Detect which cell encompasses the target text, then output its (X, Y) center coordinate. 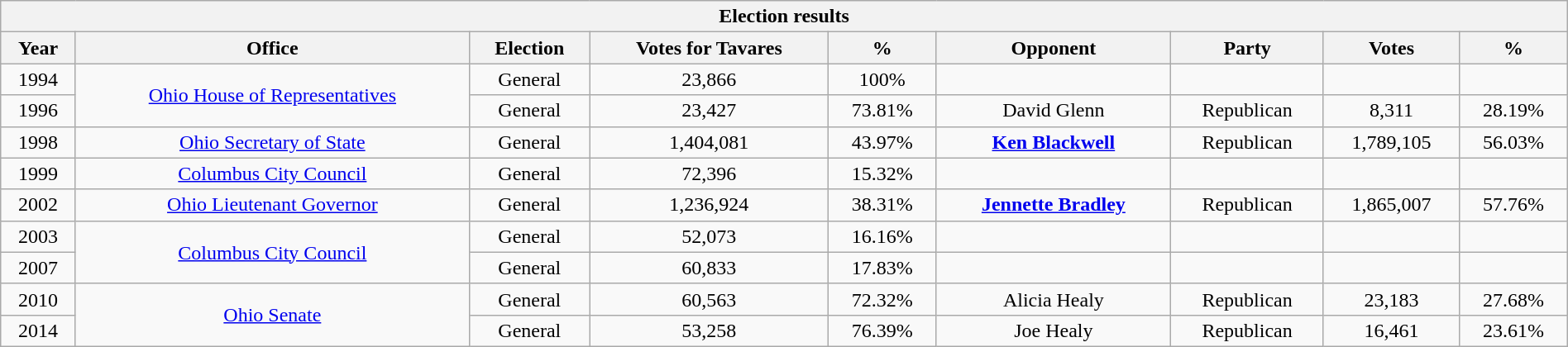
23,183 (1391, 299)
2014 (38, 330)
60,563 (709, 299)
38.31% (882, 205)
72,396 (709, 173)
1994 (38, 79)
23,427 (709, 111)
60,833 (709, 268)
2002 (38, 205)
Year (38, 48)
8,311 (1391, 111)
23.61% (1513, 330)
Office (272, 48)
Party (1247, 48)
Ken Blackwell (1054, 142)
100% (882, 79)
Ohio Lieutenant Governor (272, 205)
52,073 (709, 236)
Ohio Senate (272, 315)
Jennette Bradley (1054, 205)
David Glenn (1054, 111)
1,865,007 (1391, 205)
17.83% (882, 268)
1998 (38, 142)
Election results (784, 17)
2007 (38, 268)
1,789,105 (1391, 142)
56.03% (1513, 142)
53,258 (709, 330)
Election (529, 48)
1996 (38, 111)
Opponent (1054, 48)
Ohio House of Representatives (272, 95)
Ohio Secretary of State (272, 142)
72.32% (882, 299)
Joe Healy (1054, 330)
27.68% (1513, 299)
57.76% (1513, 205)
16.16% (882, 236)
2003 (38, 236)
2010 (38, 299)
76.39% (882, 330)
Alicia Healy (1054, 299)
Votes (1391, 48)
28.19% (1513, 111)
1999 (38, 173)
23,866 (709, 79)
15.32% (882, 173)
1,404,081 (709, 142)
73.81% (882, 111)
1,236,924 (709, 205)
16,461 (1391, 330)
Votes for Tavares (709, 48)
43.97% (882, 142)
